Provide the (X, Y) coordinate of the cell's center where the given text is located.  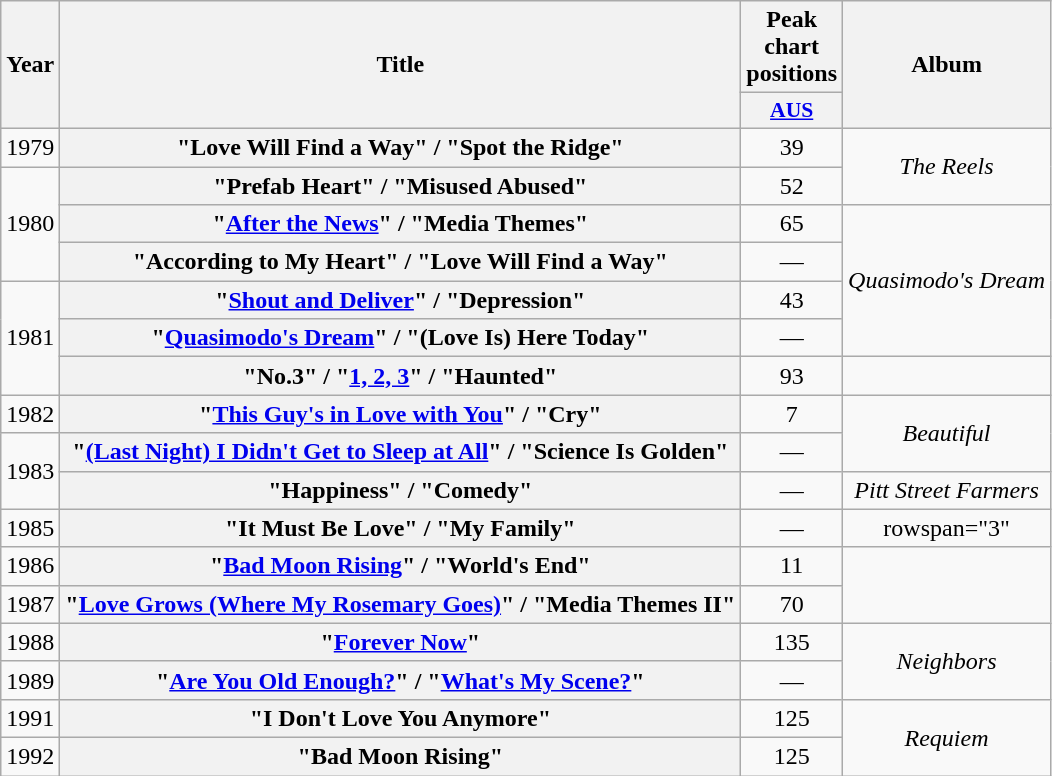
"Love Grows (Where My Rosemary Goes)" / "Media Themes II" (400, 604)
AUS (792, 111)
Quasimodo's Dream (947, 281)
39 (792, 147)
"It Must Be Love" / "My Family" (400, 528)
The Reels (947, 166)
"Are You Old Enough?" / "What's My Scene?" (400, 680)
1983 (30, 471)
1979 (30, 147)
"Love Will Find a Way" / "Spot the Ridge" (400, 147)
1989 (30, 680)
1986 (30, 566)
"I Don't Love You Anymore" (400, 718)
Peak chartpositions (792, 47)
"Forever Now" (400, 642)
11 (792, 566)
1987 (30, 604)
Beautiful (947, 433)
"Shout and Deliver" / "Depression" (400, 300)
Pitt Street Farmers (947, 490)
rowspan="3" (947, 528)
"(Last Night) I Didn't Get to Sleep at All" / "Science Is Golden" (400, 452)
135 (792, 642)
52 (792, 185)
70 (792, 604)
1992 (30, 756)
Neighbors (947, 661)
"According to My Heart" / "Love Will Find a Way" (400, 262)
1985 (30, 528)
1982 (30, 414)
"Prefab Heart" / "Misused Abused" (400, 185)
"Quasimodo's Dream" / "(Love Is) Here Today" (400, 338)
Album (947, 65)
Year (30, 65)
"Happiness" / "Comedy" (400, 490)
"Bad Moon Rising" / "World's End" (400, 566)
1981 (30, 338)
"No.3" / "1, 2, 3" / "Haunted" (400, 376)
1991 (30, 718)
1980 (30, 223)
"After the News" / "Media Themes" (400, 224)
7 (792, 414)
Requiem (947, 737)
"This Guy's in Love with You" / "Cry" (400, 414)
65 (792, 224)
"Bad Moon Rising" (400, 756)
43 (792, 300)
93 (792, 376)
Title (400, 65)
1988 (30, 642)
